Extract the (X, Y) coordinate from the center of the cell holding the provided text.  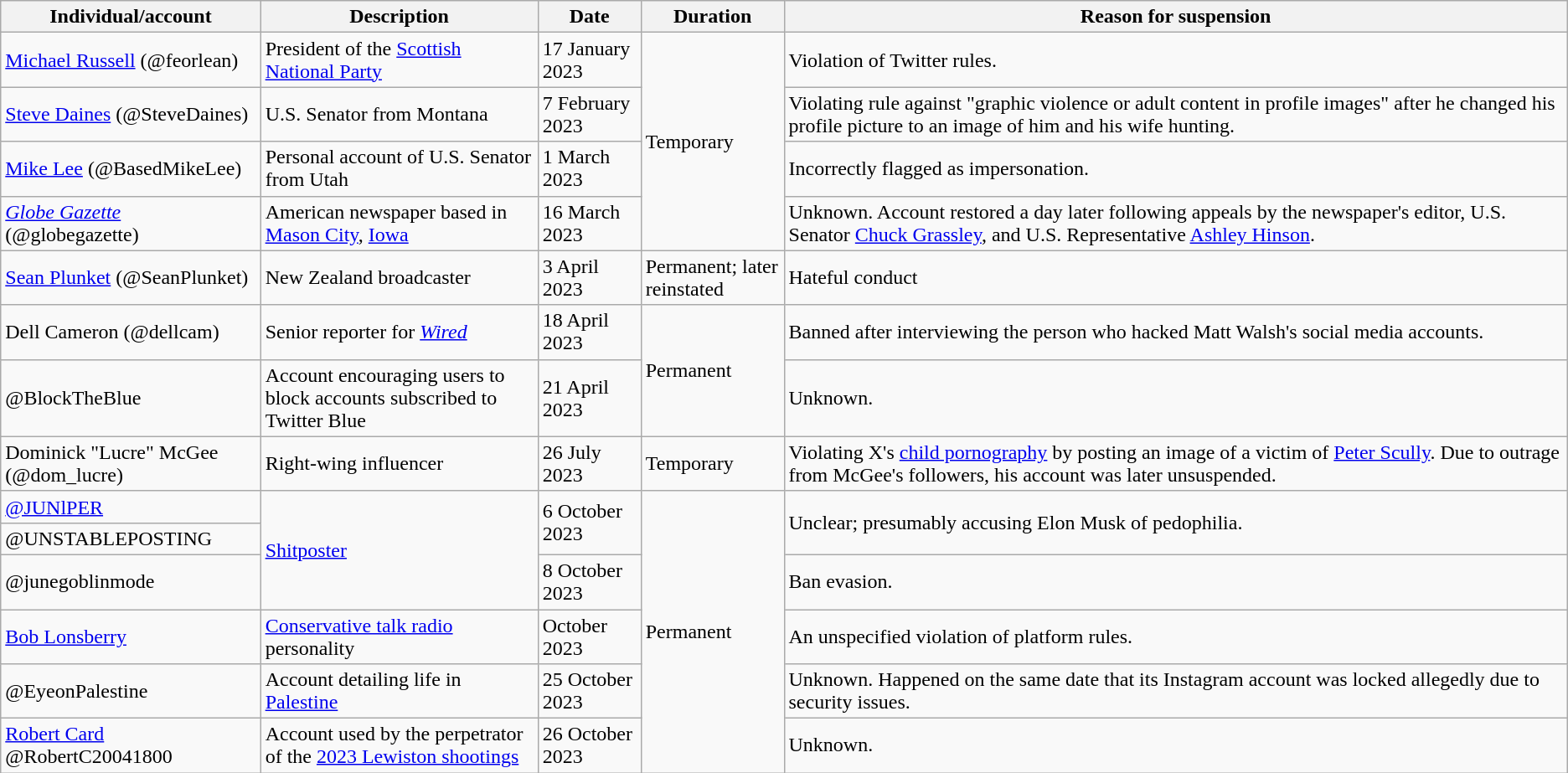
Robert Card @RobertC20041800 (131, 745)
18 April 2023 (590, 332)
16 March 2023 (590, 223)
17 January 2023 (590, 60)
@EyeonPalestine (131, 692)
Account encouraging users to block accounts subscribed to Twitter Blue (399, 398)
Bob Lonsberry (131, 636)
3 April 2023 (590, 278)
Unclear; presumably accusing Elon Musk of pedophilia. (1176, 523)
7 February 2023 (590, 114)
Right-wing influencer (399, 464)
25 October 2023 (590, 692)
@junegoblinmode (131, 581)
Steve Daines (@SteveDaines) (131, 114)
Account used by the perpetrator of the 2023 Lewiston shootings (399, 745)
Shitposter (399, 549)
American newspaper based in Mason City, Iowa (399, 223)
1 March 2023 (590, 169)
Senior reporter for Wired (399, 332)
President of the Scottish National Party (399, 60)
Reason for suspension (1176, 17)
26 October 2023 (590, 745)
Account detailing life in Palestine (399, 692)
Banned after interviewing the person who hacked Matt Walsh's social media accounts. (1176, 332)
Sean Plunket (@SeanPlunket) (131, 278)
New Zealand broadcaster (399, 278)
Dominick "Lucre" McGee (@dom_lucre) (131, 464)
Duration (712, 17)
@UNSTABLEPOSTING (131, 539)
Personal account of U.S. Senator from Utah (399, 169)
8 October 2023 (590, 581)
Ban evasion. (1176, 581)
Unknown. Happened on the same date that its Instagram account was locked allegedly due to security issues. (1176, 692)
Dell Cameron (@dellcam) (131, 332)
U.S. Senator from Montana (399, 114)
Incorrectly flagged as impersonation. (1176, 169)
Hateful conduct (1176, 278)
Violation of Twitter rules. (1176, 60)
Globe Gazette (@globegazette) (131, 223)
Conservative talk radio personality (399, 636)
October 2023 (590, 636)
@BlockTheBlue (131, 398)
Permanent; later reinstated (712, 278)
An unspecified violation of platform rules. (1176, 636)
Date (590, 17)
Michael Russell (@feorlean) (131, 60)
6 October 2023 (590, 523)
Individual/account (131, 17)
21 April 2023 (590, 398)
26 July 2023 (590, 464)
Mike Lee (@BasedMikeLee) (131, 169)
@JUNlPER (131, 507)
Description (399, 17)
